Provide the [X, Y] coordinate of the cell's center where the given text is located.  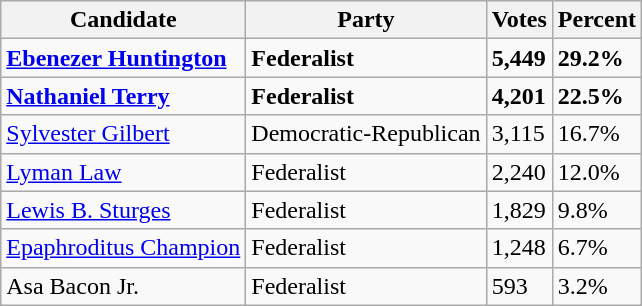
6.7% [596, 248]
Democratic-Republican [366, 134]
1,248 [519, 248]
593 [519, 286]
3,115 [519, 134]
9.8% [596, 210]
Party [366, 20]
22.5% [596, 96]
Asa Bacon Jr. [124, 286]
Lyman Law [124, 172]
Percent [596, 20]
4,201 [519, 96]
29.2% [596, 58]
12.0% [596, 172]
Sylvester Gilbert [124, 134]
Lewis B. Sturges [124, 210]
2,240 [519, 172]
Candidate [124, 20]
16.7% [596, 134]
Votes [519, 20]
Nathaniel Terry [124, 96]
Ebenezer Huntington [124, 58]
5,449 [519, 58]
3.2% [596, 286]
1,829 [519, 210]
Epaphroditus Champion [124, 248]
